Identify which cell holds the provided text, then report its [X, Y] central coordinate. 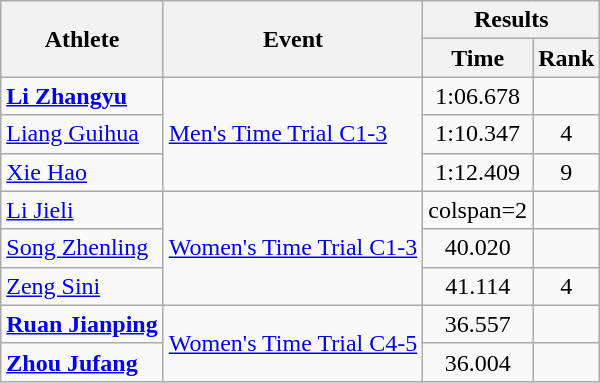
Time [478, 58]
Ruan Jianping [82, 324]
Women's Time Trial C4-5 [293, 343]
Athlete [82, 39]
Liang Guihua [82, 134]
36.557 [478, 324]
Xie Hao [82, 172]
9 [566, 172]
Li Jieli [82, 210]
Women's Time Trial C1-3 [293, 248]
Rank [566, 58]
1:12.409 [478, 172]
Results [512, 20]
1:06.678 [478, 96]
colspan=2 [478, 210]
Song Zhenling [82, 248]
41.114 [478, 286]
40.020 [478, 248]
1:10.347 [478, 134]
Men's Time Trial C1-3 [293, 134]
Zhou Jufang [82, 362]
36.004 [478, 362]
Event [293, 39]
Zeng Sini [82, 286]
Li Zhangyu [82, 96]
